Extract the (X, Y) coordinate from the center of the cell holding the provided text.  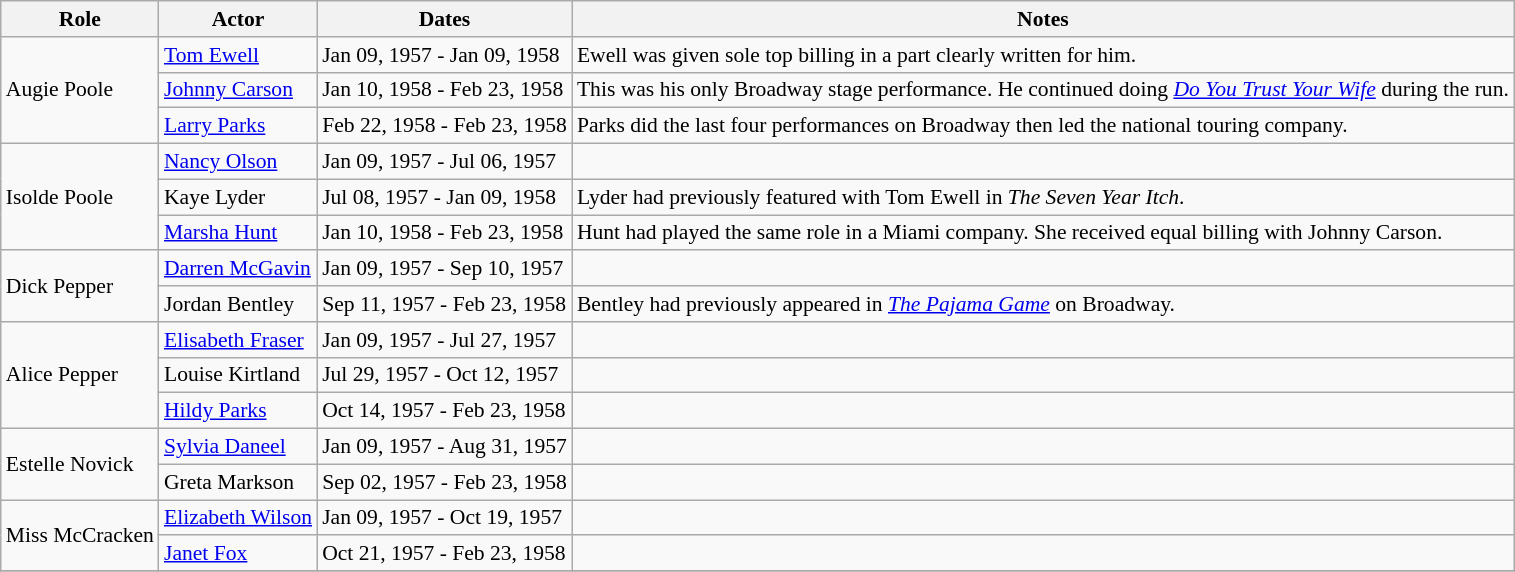
Nancy Olson (238, 162)
Tom Ewell (238, 55)
Estelle Novick (80, 464)
Hunt had played the same role in a Miami company. She received equal billing with Johnny Carson. (1043, 233)
Alice Pepper (80, 376)
Kaye Lyder (238, 197)
Actor (238, 19)
Jan 09, 1957 - Aug 31, 1957 (444, 447)
Jan 09, 1957 - Jul 06, 1957 (444, 162)
Johnny Carson (238, 90)
Augie Poole (80, 90)
Hildy Parks (238, 411)
Louise Kirtland (238, 375)
Jul 08, 1957 - Jan 09, 1958 (444, 197)
Ewell was given sole top billing in a part clearly written for him. (1043, 55)
Oct 21, 1957 - Feb 23, 1958 (444, 554)
Miss McCracken (80, 536)
Jan 09, 1957 - Oct 19, 1957 (444, 518)
Feb 22, 1958 - Feb 23, 1958 (444, 126)
Jordan Bentley (238, 304)
Marsha Hunt (238, 233)
Dates (444, 19)
Sep 11, 1957 - Feb 23, 1958 (444, 304)
Greta Markson (238, 482)
Sep 02, 1957 - Feb 23, 1958 (444, 482)
Sylvia Daneel (238, 447)
Bentley had previously appeared in The Pajama Game on Broadway. (1043, 304)
Isolde Poole (80, 198)
Elizabeth Wilson (238, 518)
Darren McGavin (238, 269)
Jan 09, 1957 - Jan 09, 1958 (444, 55)
Notes (1043, 19)
Jan 09, 1957 - Sep 10, 1957 (444, 269)
Dick Pepper (80, 286)
Janet Fox (238, 554)
Oct 14, 1957 - Feb 23, 1958 (444, 411)
This was his only Broadway stage performance. He continued doing Do You Trust Your Wife during the run. (1043, 90)
Jan 09, 1957 - Jul 27, 1957 (444, 340)
Role (80, 19)
Parks did the last four performances on Broadway then led the national touring company. (1043, 126)
Elisabeth Fraser (238, 340)
Larry Parks (238, 126)
Lyder had previously featured with Tom Ewell in The Seven Year Itch. (1043, 197)
Jul 29, 1957 - Oct 12, 1957 (444, 375)
